Detect which cell encompasses the target text, then output its [x, y] center coordinate. 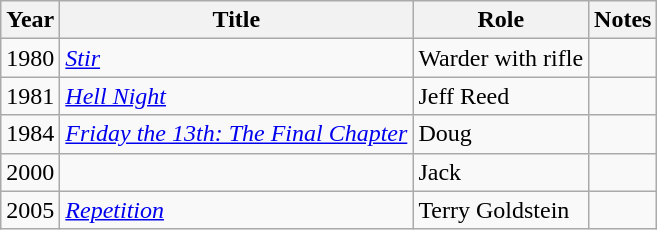
2005 [30, 210]
Doug [501, 134]
Terry Goldstein [501, 210]
Title [236, 20]
Hell Night [236, 96]
Repetition [236, 210]
Notes [623, 20]
Jeff Reed [501, 96]
Stir [236, 58]
Year [30, 20]
1981 [30, 96]
Role [501, 20]
2000 [30, 172]
1984 [30, 134]
Warder with rifle [501, 58]
1980 [30, 58]
Jack [501, 172]
Friday the 13th: The Final Chapter [236, 134]
